Extract the (x, y) coordinate from the center of the cell holding the provided text.  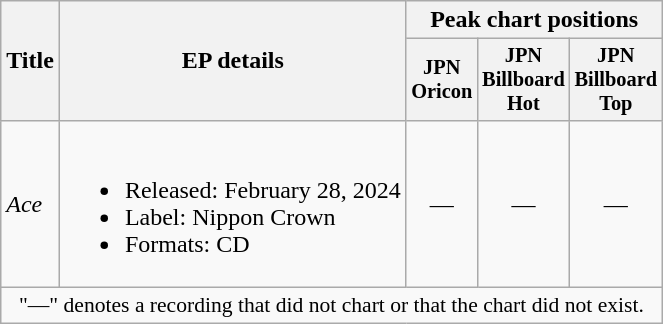
Peak chart positions (534, 20)
JPNBillboardTop (616, 80)
"—" denotes a recording that did not chart or that the chart did not exist. (332, 306)
Released: February 28, 2024Label: Nippon CrownFormats: CD (232, 204)
JPNOricon (442, 80)
Ace (30, 204)
Title (30, 61)
JPNBillboardHot (523, 80)
EP details (232, 61)
